From the cell containing the given text, extract its center point as (X, Y) coordinate. 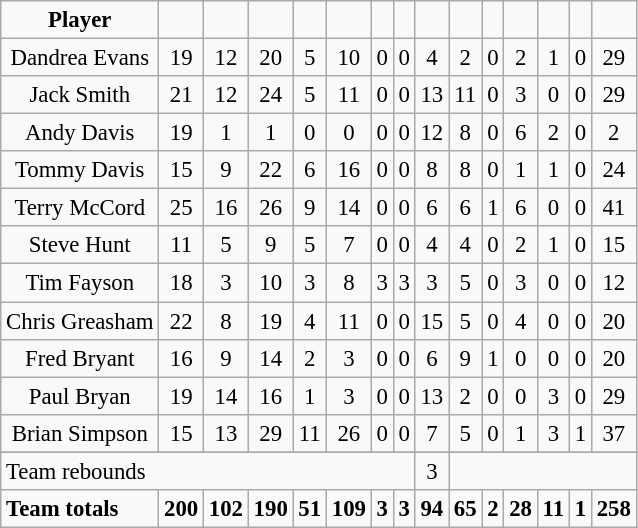
37 (614, 433)
258 (614, 509)
Player (80, 20)
200 (182, 509)
Chris Greasham (80, 321)
Team rebounds (208, 471)
25 (182, 208)
Steve Hunt (80, 245)
Brian Simpson (80, 433)
Andy Davis (80, 133)
Tommy Davis (80, 170)
190 (270, 509)
18 (182, 283)
41 (614, 208)
28 (520, 509)
109 (348, 509)
Terry McCord (80, 208)
51 (310, 509)
Dandrea Evans (80, 58)
21 (182, 95)
Paul Bryan (80, 396)
65 (466, 509)
Fred Bryant (80, 358)
Jack Smith (80, 95)
Tim Fayson (80, 283)
Team totals (80, 509)
102 (226, 509)
94 (432, 509)
